From the cell containing the given text, extract its center point as (X, Y) coordinate. 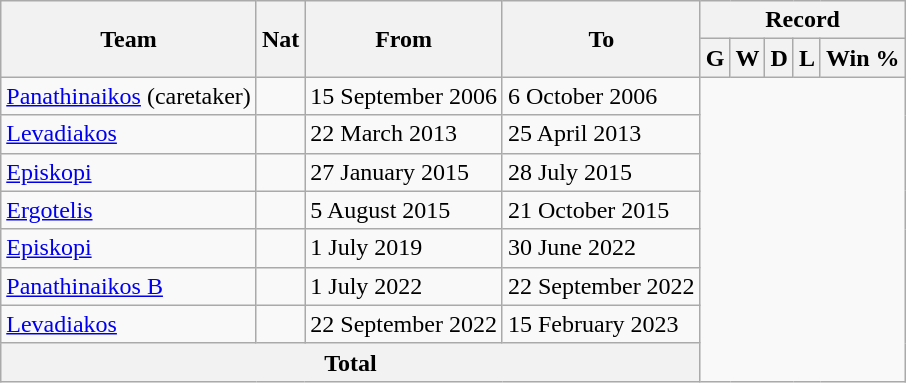
Win % (862, 58)
30 June 2022 (601, 248)
L (806, 58)
27 January 2015 (404, 172)
1 July 2019 (404, 248)
D (779, 58)
Nat (280, 39)
1 July 2022 (404, 286)
5 August 2015 (404, 210)
W (748, 58)
Panathinaikos B (129, 286)
Ergotelis (129, 210)
25 April 2013 (601, 134)
22 March 2013 (404, 134)
Total (350, 362)
Record (802, 20)
Team (129, 39)
21 October 2015 (601, 210)
From (404, 39)
Panathinaikos (caretaker) (129, 96)
28 July 2015 (601, 172)
G (715, 58)
To (601, 39)
15 September 2006 (404, 96)
6 October 2006 (601, 96)
15 February 2023 (601, 324)
